Pinpoint the cell where the given text exists, returning its [x, y] midpoint coordinate. 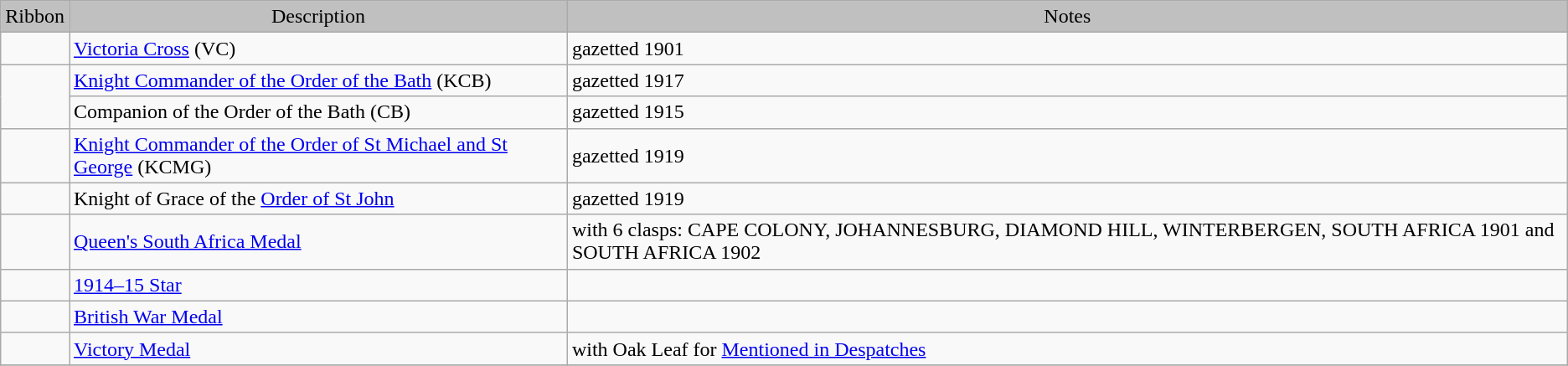
Queen's South Africa Medal [318, 241]
Notes [1067, 17]
Companion of the Order of the Bath (CB) [318, 112]
Ribbon [35, 17]
Knight of Grace of the Order of St John [318, 198]
gazetted 1901 [1067, 49]
with Oak Leaf for Mentioned in Despatches [1067, 348]
with 6 clasps: CAPE COLONY, JOHANNESBURG, DIAMOND HILL, WINTERBERGEN, SOUTH AFRICA 1901 and SOUTH AFRICA 1902 [1067, 241]
British War Medal [318, 317]
gazetted 1915 [1067, 112]
gazetted 1917 [1067, 80]
Victoria Cross (VC) [318, 49]
Victory Medal [318, 348]
Knight Commander of the Order of the Bath (KCB) [318, 80]
Knight Commander of the Order of St Michael and St George (KCMG) [318, 156]
1914–15 Star [318, 285]
Description [318, 17]
